Provide the [X, Y] coordinate of the cell's center where the given text is located.  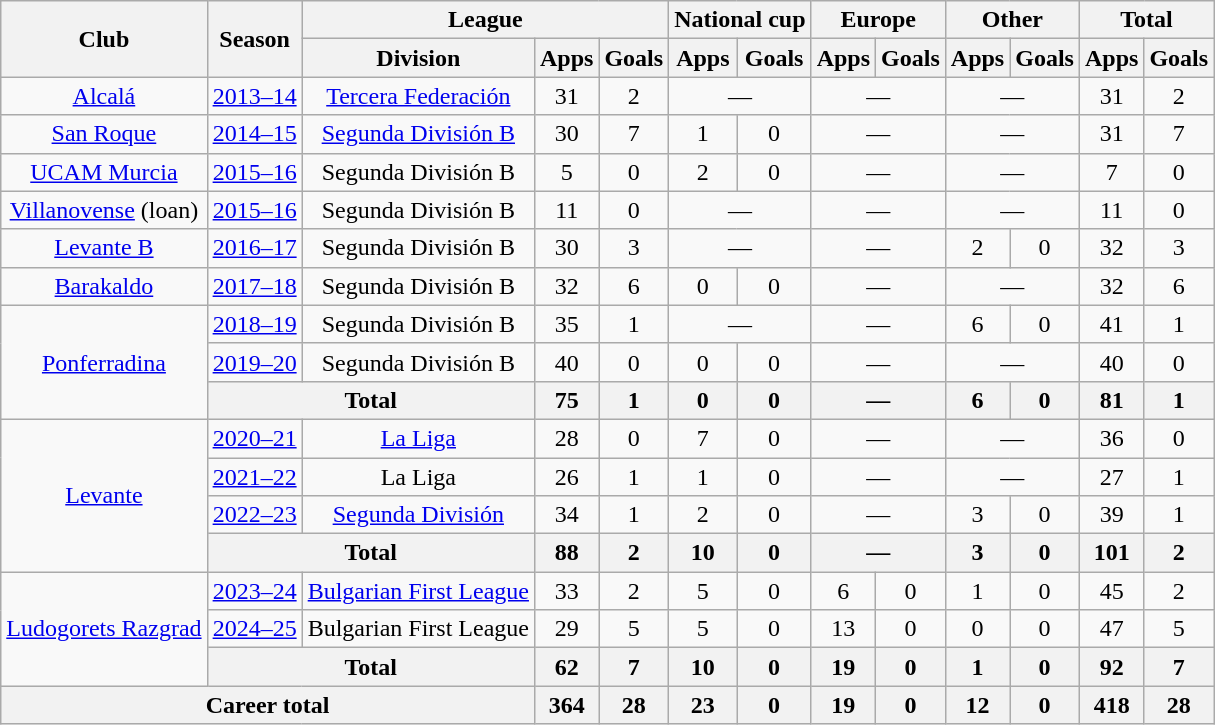
Club [104, 39]
26 [566, 477]
13 [843, 629]
75 [566, 400]
UCAM Murcia [104, 172]
2014–15 [254, 134]
2022–23 [254, 515]
12 [977, 705]
Segunda División [418, 515]
2024–25 [254, 629]
Levante B [104, 248]
Season [254, 39]
Career total [268, 705]
Other [1012, 20]
88 [566, 553]
34 [566, 515]
Levante [104, 495]
Europe [878, 20]
Villanovense (loan) [104, 210]
Ponferradina [104, 362]
29 [566, 629]
41 [1111, 324]
Alcalá [104, 96]
Barakaldo [104, 286]
47 [1111, 629]
2013–14 [254, 96]
National cup [740, 20]
62 [566, 667]
Tercera Federación [418, 96]
2023–24 [254, 591]
23 [703, 705]
92 [1111, 667]
2020–21 [254, 438]
2016–17 [254, 248]
San Roque [104, 134]
2019–20 [254, 362]
League [486, 20]
36 [1111, 438]
101 [1111, 553]
2017–18 [254, 286]
39 [1111, 515]
418 [1111, 705]
45 [1111, 591]
Ludogorets Razgrad [104, 629]
Division [418, 58]
27 [1111, 477]
364 [566, 705]
81 [1111, 400]
33 [566, 591]
2018–19 [254, 324]
2021–22 [254, 477]
35 [566, 324]
